Extract the (X, Y) coordinate from the center of the cell holding the provided text.  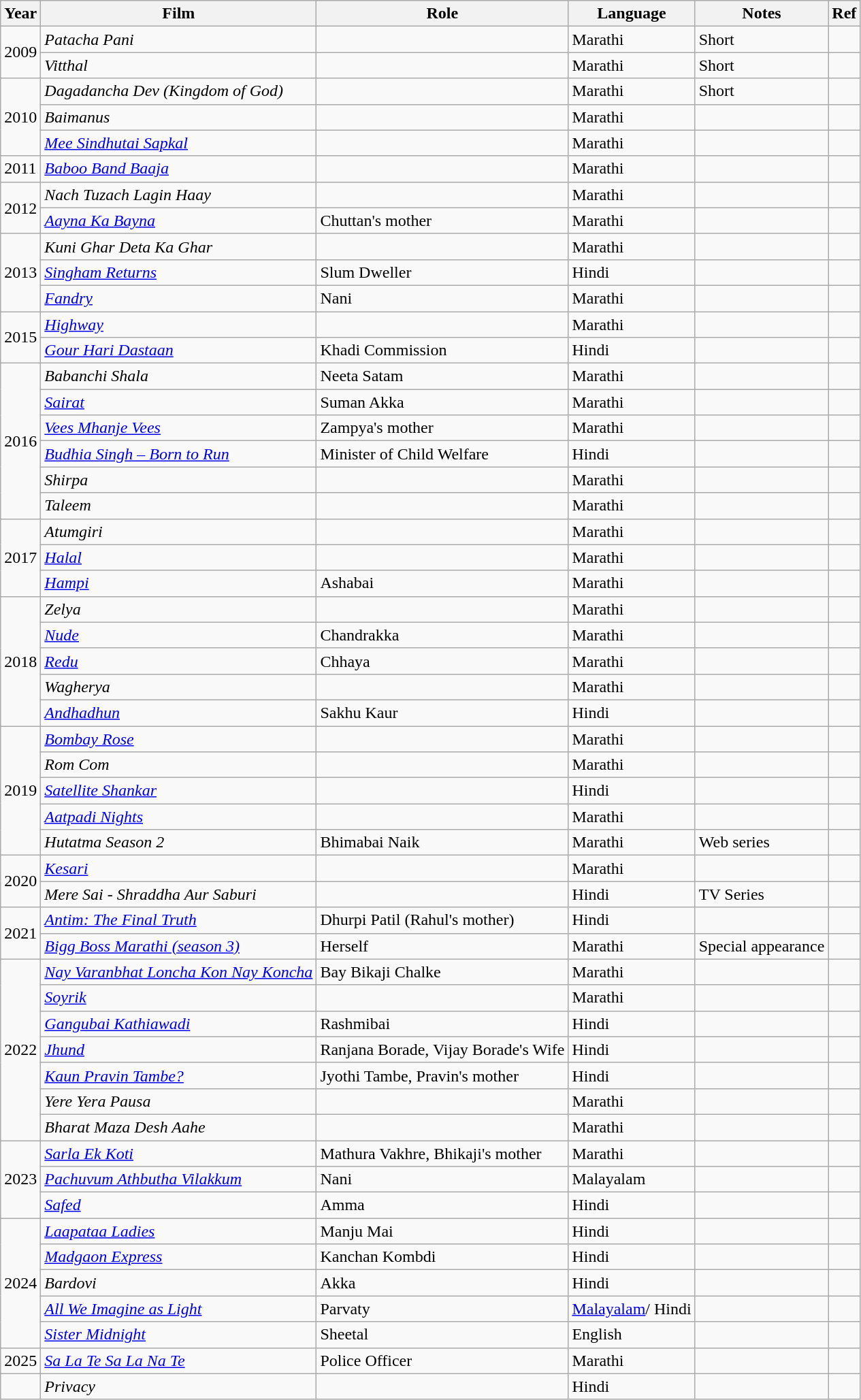
Bay Bikaji Chalke (442, 972)
Kesari (178, 868)
Malayalam/ Hindi (632, 1309)
Khadi Commission (442, 351)
Babanchi Shala (178, 376)
Mere Sai - Shraddha Aur Saburi (178, 894)
2020 (20, 881)
Mee Sindhutai Sapkal (178, 143)
TV Series (762, 894)
Chhaya (442, 661)
Satellite Shankar (178, 791)
Sa La Te Sa La Na Te (178, 1361)
Rom Com (178, 765)
Ranjana Borade, Vijay Borade's Wife (442, 1049)
English (632, 1335)
Parvaty (442, 1309)
Special appearance (762, 946)
Antim: The Final Truth (178, 920)
2009 (20, 52)
Nude (178, 635)
2013 (20, 272)
2022 (20, 1049)
2015 (20, 338)
Sakhu Kaur (442, 713)
Singham Returns (178, 272)
Chuttan's mother (442, 221)
Dagadancha Dev (Kingdom of God) (178, 91)
2023 (20, 1179)
Budhia Singh – Born to Run (178, 454)
Pachuvum Athbutha Vilakkum (178, 1179)
Laapataa Ladies (178, 1231)
Sheetal (442, 1335)
Mathura Vakhre, Bhikaji's mother (442, 1154)
Year (20, 14)
Slum Dweller (442, 272)
Zelya (178, 609)
Baimanus (178, 117)
Kaun Pravin Tambe? (178, 1075)
2010 (20, 117)
2024 (20, 1283)
Malayalam (632, 1179)
Bombay Rose (178, 738)
Suman Akka (442, 402)
Bhimabai Naik (442, 843)
Hutatma Season 2 (178, 843)
Taleem (178, 506)
Shirpa (178, 480)
Baboo Band Baaja (178, 169)
2017 (20, 557)
Patacha Pani (178, 39)
Film (178, 14)
Rashmibai (442, 1024)
Highway (178, 325)
Kanchan Kombdi (442, 1257)
Sarla Ek Koti (178, 1154)
Redu (178, 661)
Nach Tuzach Lagin Haay (178, 195)
Fandry (178, 298)
Soyrik (178, 998)
Aayna Ka Bayna (178, 221)
2012 (20, 208)
2021 (20, 933)
Gour Hari Dastaan (178, 351)
Akka (442, 1283)
Vitthal (178, 65)
Sairat (178, 402)
Notes (762, 14)
2016 (20, 441)
Herself (442, 946)
Sister Midnight (178, 1335)
Amma (442, 1205)
Privacy (178, 1386)
Minister of Child Welfare (442, 454)
Language (632, 14)
2019 (20, 790)
Manju Mai (442, 1231)
Web series (762, 843)
Hampi (178, 583)
Jhund (178, 1049)
2025 (20, 1361)
Nay Varanbhat Loncha Kon Nay Koncha (178, 972)
Vees Mhanje Vees (178, 428)
Gangubai Kathiawadi (178, 1024)
2018 (20, 661)
Bardovi (178, 1283)
2011 (20, 169)
Ashabai (442, 583)
Safed (178, 1205)
Bigg Boss Marathi (season 3) (178, 946)
Zampya's mother (442, 428)
Police Officer (442, 1361)
Halal (178, 557)
Andhadhun (178, 713)
Bharat Maza Desh Aahe (178, 1127)
Ref (844, 14)
Atumgiri (178, 532)
Chandrakka (442, 635)
Wagherya (178, 687)
Madgaon Express (178, 1257)
Aatpadi Nights (178, 817)
Yere Yera Pausa (178, 1101)
Dhurpi Patil (Rahul's mother) (442, 920)
Neeta Satam (442, 376)
Jyothi Tambe, Pravin's mother (442, 1075)
All We Imagine as Light (178, 1309)
Kuni Ghar Deta Ka Ghar (178, 246)
Role (442, 14)
